Provide the [X, Y] coordinate of the cell's center where the given text is located.  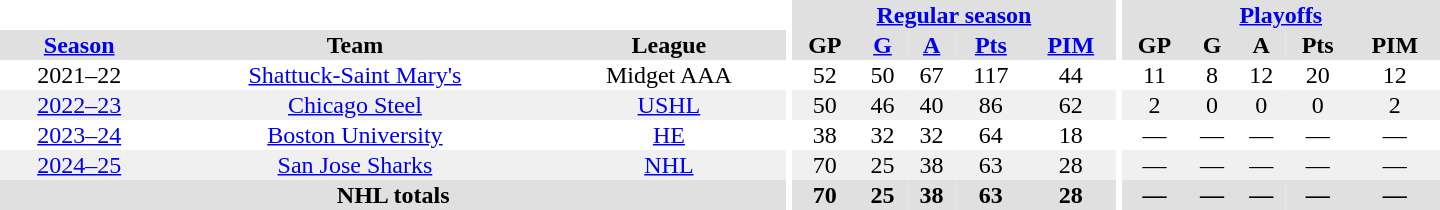
46 [882, 105]
11 [1154, 75]
20 [1318, 75]
Shattuck-Saint Mary's [354, 75]
Midget AAA [670, 75]
44 [1071, 75]
USHL [670, 105]
40 [932, 105]
2024–25 [79, 165]
Season [79, 45]
2021–22 [79, 75]
117 [990, 75]
64 [990, 135]
Team [354, 45]
NHL [670, 165]
86 [990, 105]
52 [825, 75]
League [670, 45]
18 [1071, 135]
NHL totals [393, 195]
HE [670, 135]
2023–24 [79, 135]
8 [1212, 75]
2022–23 [79, 105]
Playoffs [1280, 15]
62 [1071, 105]
Boston University [354, 135]
Regular season [954, 15]
Chicago Steel [354, 105]
67 [932, 75]
San Jose Sharks [354, 165]
